For the text-containing cell, return its midpoint in [X, Y] coordinate format. 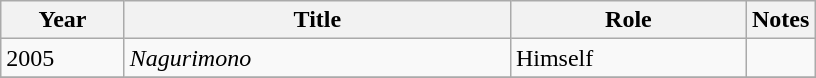
Nagurimono [317, 58]
Title [317, 20]
Year [63, 20]
Notes [780, 20]
Himself [628, 58]
Role [628, 20]
2005 [63, 58]
